From the cell containing the given text, extract its center point as (X, Y) coordinate. 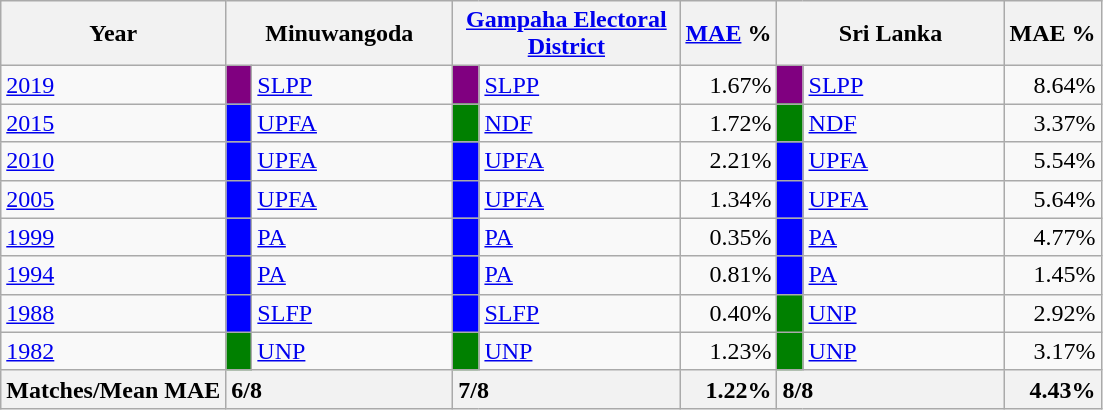
Minuwangoda (340, 34)
Matches/Mean MAE (114, 389)
1999 (114, 237)
5.54% (1052, 161)
Gampaha Electoral District (566, 34)
1994 (114, 275)
4.43% (1052, 389)
Sri Lanka (890, 34)
2.21% (728, 161)
Year (114, 34)
1982 (114, 351)
1.45% (1052, 275)
8/8 (890, 389)
3.17% (1052, 351)
1.34% (728, 199)
1.67% (728, 85)
2005 (114, 199)
5.64% (1052, 199)
8.64% (1052, 85)
2015 (114, 123)
2010 (114, 161)
1.22% (728, 389)
1.72% (728, 123)
0.81% (728, 275)
2019 (114, 85)
4.77% (1052, 237)
3.37% (1052, 123)
1.23% (728, 351)
1988 (114, 313)
0.35% (728, 237)
6/8 (340, 389)
7/8 (566, 389)
2.92% (1052, 313)
0.40% (728, 313)
